For the text-containing cell, return its midpoint in [x, y] coordinate format. 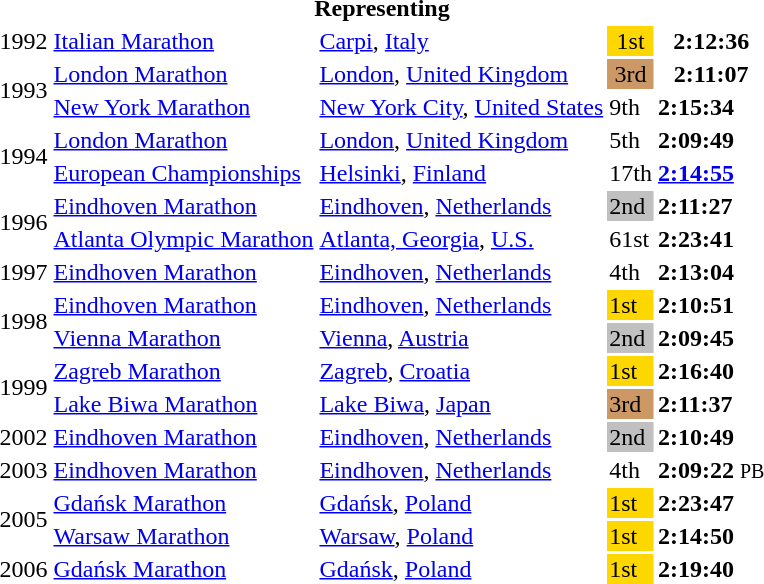
New York City, United States [462, 107]
Zagreb Marathon [184, 371]
Warsaw Marathon [184, 536]
Italian Marathon [184, 41]
5th [631, 140]
Vienna, Austria [462, 338]
Lake Biwa, Japan [462, 404]
European Championships [184, 173]
9th [631, 107]
Atlanta Olympic Marathon [184, 239]
Vienna Marathon [184, 338]
Warsaw, Poland [462, 536]
Helsinki, Finland [462, 173]
Carpi, Italy [462, 41]
New York Marathon [184, 107]
Lake Biwa Marathon [184, 404]
Zagreb, Croatia [462, 371]
61st [631, 239]
17th [631, 173]
Atlanta, Georgia, U.S. [462, 239]
